From the cell containing the given text, extract its center point as (x, y) coordinate. 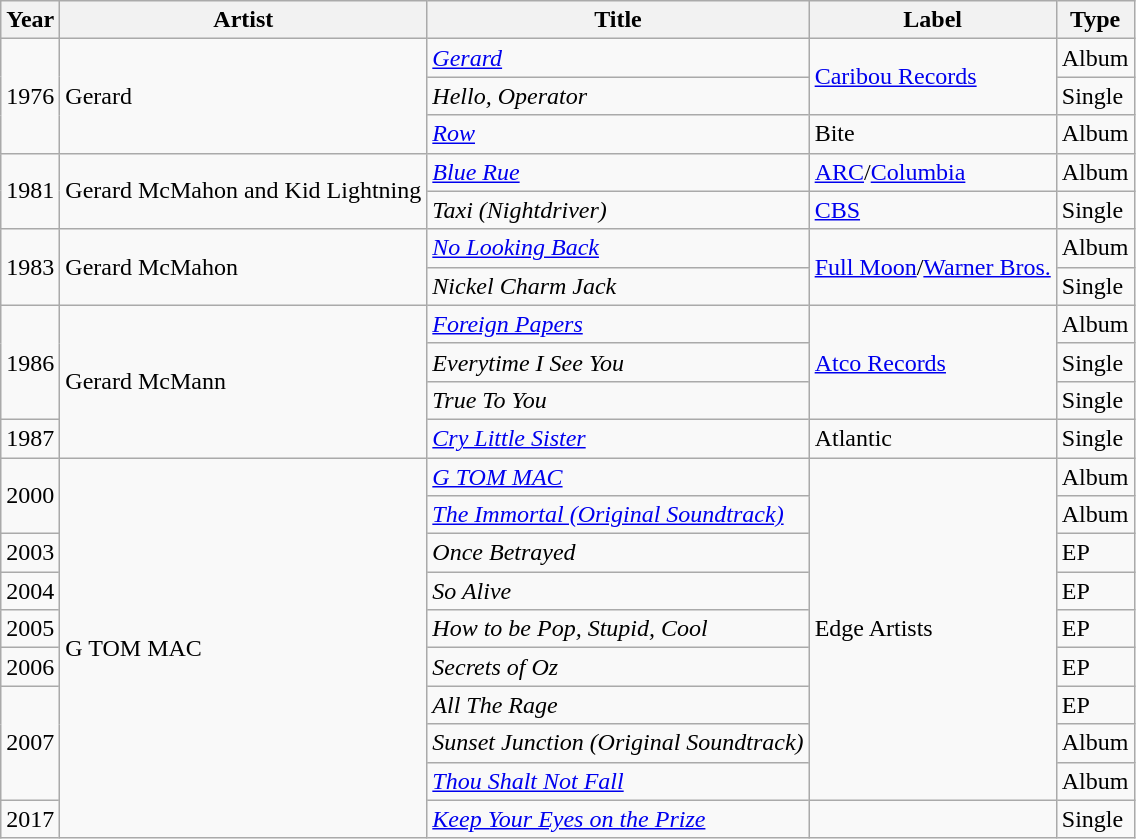
Nickel Charm Jack (618, 286)
Bite (932, 134)
Type (1095, 20)
2004 (30, 591)
Keep Your Eyes on the Prize (618, 819)
Label (932, 20)
1976 (30, 96)
1981 (30, 191)
2000 (30, 496)
Edge Artists (932, 630)
Cry Little Sister (618, 438)
Everytime I See You (618, 362)
1987 (30, 438)
CBS (932, 210)
2006 (30, 667)
Foreign Papers (618, 324)
Atlantic (932, 438)
2017 (30, 819)
Artist (244, 20)
Atco Records (932, 362)
So Alive (618, 591)
Thou Shalt Not Fall (618, 781)
Taxi (Nightdriver) (618, 210)
Year (30, 20)
Gerard McMahon and Kid Lightning (244, 191)
Full Moon/Warner Bros. (932, 267)
True To You (618, 400)
Gerard McMahon (244, 267)
How to be Pop, Stupid, Cool (618, 629)
1983 (30, 267)
1986 (30, 362)
Secrets of Oz (618, 667)
All The Rage (618, 705)
2005 (30, 629)
Gerard McMann (244, 381)
ARC/Columbia (932, 172)
Blue Rue (618, 172)
No Looking Back (618, 248)
Caribou Records (932, 77)
2003 (30, 553)
Sunset Junction (Original Soundtrack) (618, 743)
Row (618, 134)
Title (618, 20)
Hello, Operator (618, 96)
The Immortal (Original Soundtrack) (618, 515)
Once Betrayed (618, 553)
2007 (30, 743)
